Output the [X, Y] coordinate of the center of the cell containing the given text.  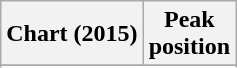
Chart (2015) [72, 34]
Peakposition [189, 34]
